Return the (X, Y) coordinate for the center point of the cell that contains the specified text.  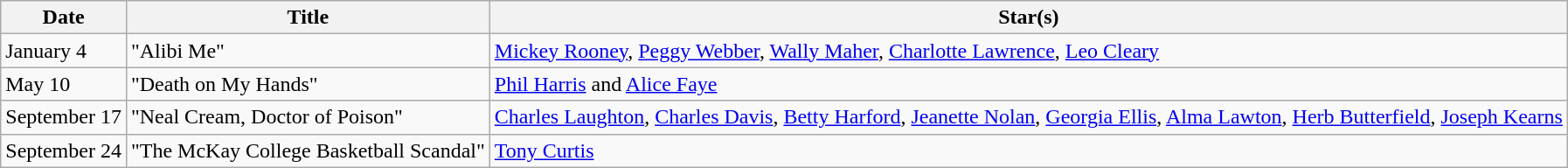
May 10 (64, 84)
Tony Curtis (1028, 150)
Star(s) (1028, 17)
Phil Harris and Alice Faye (1028, 84)
"The McKay College Basketball Scandal" (308, 150)
"Neal Cream, Doctor of Poison" (308, 117)
"Death on My Hands" (308, 84)
Charles Laughton, Charles Davis, Betty Harford, Jeanette Nolan, Georgia Ellis, Alma Lawton, Herb Butterfield, Joseph Kearns (1028, 117)
Title (308, 17)
January 4 (64, 51)
"Alibi Me" (308, 51)
Mickey Rooney, Peggy Webber, Wally Maher, Charlotte Lawrence, Leo Cleary (1028, 51)
September 24 (64, 150)
Date (64, 17)
September 17 (64, 117)
